Capture the cell that displays the provided text and extract its [X, Y] central coordinate. 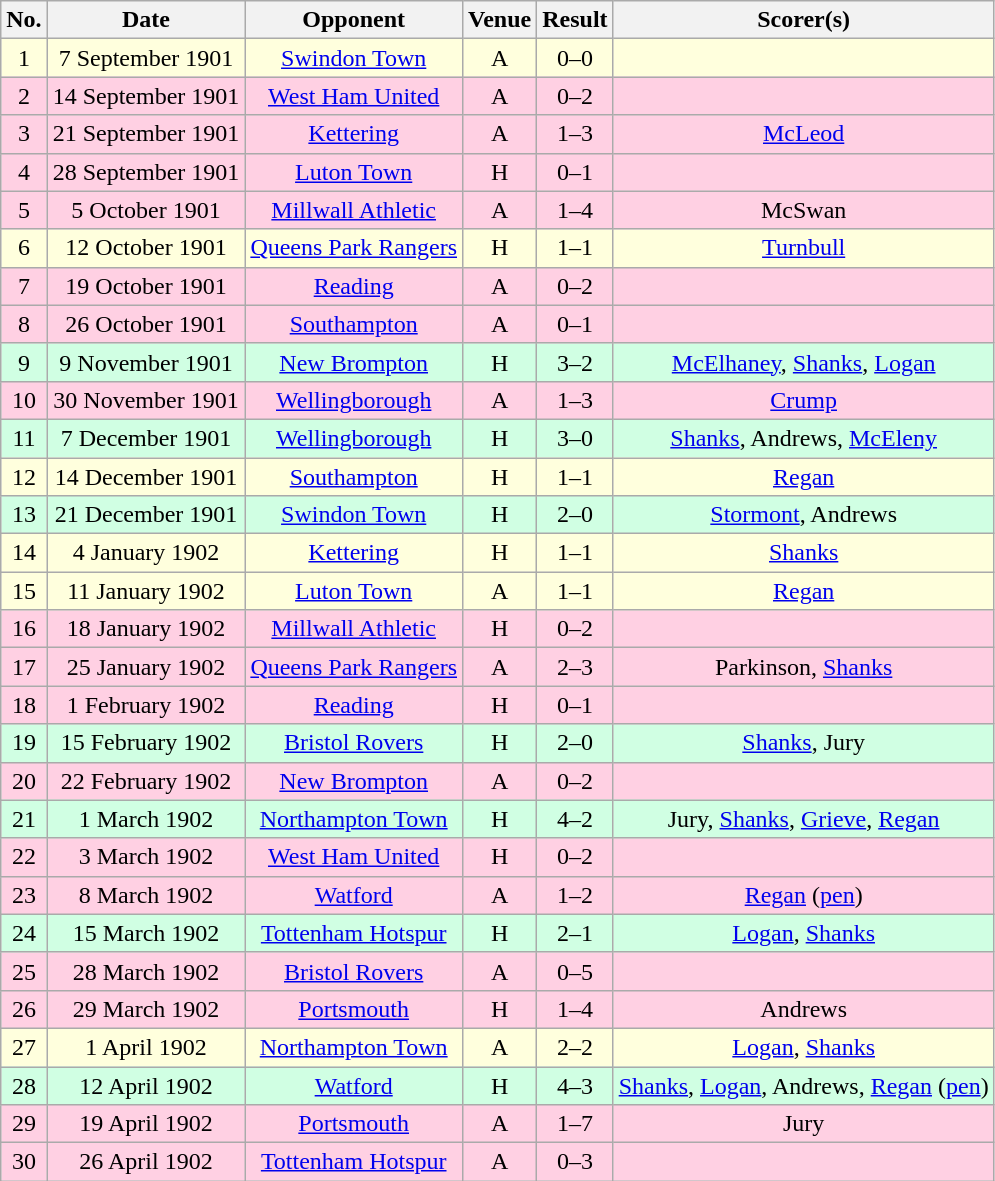
Shanks [804, 553]
17 [24, 667]
2 [24, 96]
Scorer(s) [804, 20]
8 March 1902 [146, 895]
21 [24, 819]
28 March 1902 [146, 971]
12 [24, 477]
22 [24, 857]
2–1 [575, 933]
1–7 [575, 1124]
7 September 1901 [146, 58]
15 March 1902 [146, 933]
28 September 1901 [146, 172]
30 November 1901 [146, 400]
Jury [804, 1124]
14 September 1901 [146, 96]
Parkinson, Shanks [804, 667]
Shanks, Logan, Andrews, Regan (pen) [804, 1085]
Shanks, Jury [804, 743]
18 [24, 705]
9 [24, 362]
1 April 1902 [146, 1047]
3–0 [575, 438]
26 October 1901 [146, 324]
3 March 1902 [146, 857]
1 February 1902 [146, 705]
1 [24, 58]
19 October 1901 [146, 286]
5 October 1901 [146, 210]
15 February 1902 [146, 743]
26 April 1902 [146, 1162]
McSwan [804, 210]
15 [24, 591]
12 October 1901 [146, 248]
4 January 1902 [146, 553]
0–3 [575, 1162]
19 [24, 743]
0–0 [575, 58]
Opponent [354, 20]
5 [24, 210]
6 [24, 248]
Result [575, 20]
28 [24, 1085]
Crump [804, 400]
4–3 [575, 1085]
8 [24, 324]
Turnbull [804, 248]
3–2 [575, 362]
2–2 [575, 1047]
Jury, Shanks, Grieve, Regan [804, 819]
3 [24, 134]
Shanks, Andrews, McEleny [804, 438]
No. [24, 20]
Stormont, Andrews [804, 515]
18 January 1902 [146, 629]
29 March 1902 [146, 1009]
Andrews [804, 1009]
25 January 1902 [146, 667]
McElhaney, Shanks, Logan [804, 362]
Regan (pen) [804, 895]
25 [24, 971]
16 [24, 629]
11 [24, 438]
0–5 [575, 971]
7 [24, 286]
14 December 1901 [146, 477]
Venue [500, 20]
24 [24, 933]
12 April 1902 [146, 1085]
13 [24, 515]
21 September 1901 [146, 134]
4–2 [575, 819]
19 April 1902 [146, 1124]
27 [24, 1047]
21 December 1901 [146, 515]
29 [24, 1124]
11 January 1902 [146, 591]
7 December 1901 [146, 438]
Date [146, 20]
1 March 1902 [146, 819]
McLeod [804, 134]
4 [24, 172]
26 [24, 1009]
14 [24, 553]
23 [24, 895]
30 [24, 1162]
10 [24, 400]
2–3 [575, 667]
20 [24, 781]
9 November 1901 [146, 362]
22 February 1902 [146, 781]
1–2 [575, 895]
